Detect which cell encompasses the target text, then output its [X, Y] center coordinate. 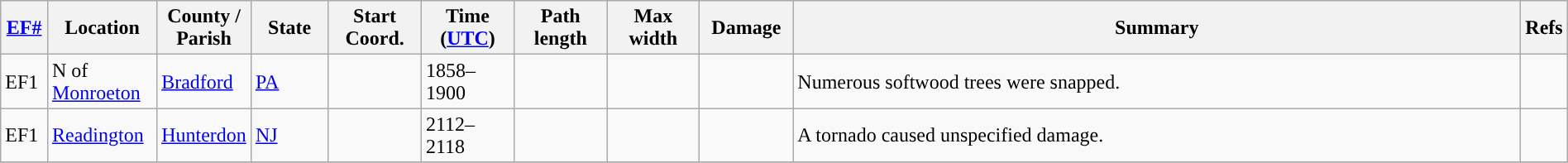
Summary [1157, 28]
1858–1900 [467, 81]
County / Parish [204, 28]
EF# [25, 28]
Bradford [204, 81]
Numerous softwood trees were snapped. [1157, 81]
2112–2118 [467, 136]
Refs [1544, 28]
N of Monroeton [102, 81]
Start Coord. [375, 28]
Time (UTC) [467, 28]
PA [289, 81]
A tornado caused unspecified damage. [1157, 136]
Damage [746, 28]
NJ [289, 136]
Location [102, 28]
Path length [561, 28]
Hunterdon [204, 136]
State [289, 28]
Max width [653, 28]
Readington [102, 136]
